Pinpoint the cell where the given text exists, returning its [X, Y] midpoint coordinate. 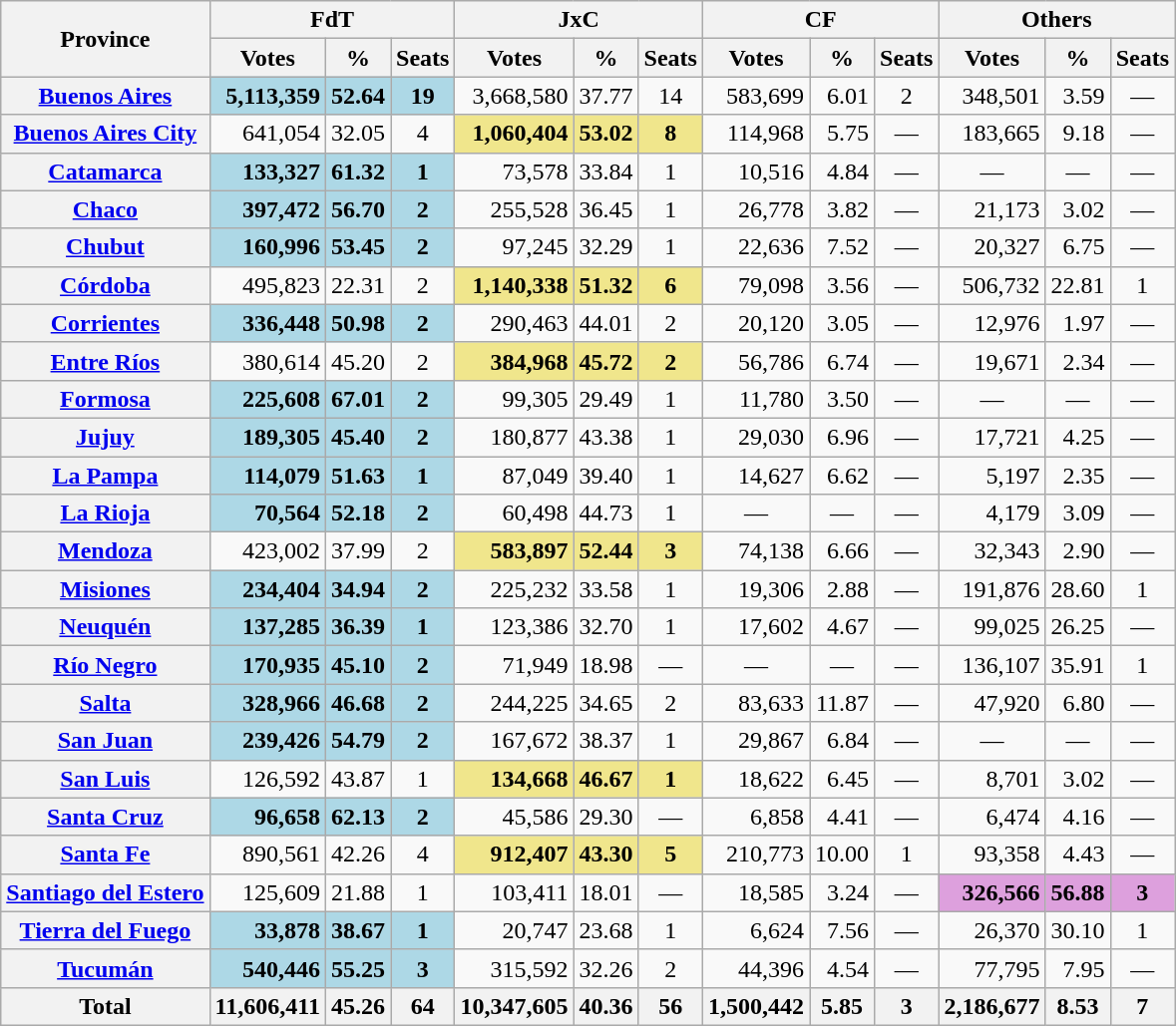
52.18 [357, 513]
52.44 [606, 551]
34.94 [357, 589]
1,060,404 [515, 134]
Tierra del Fuego [106, 930]
3.09 [1077, 513]
20,747 [515, 930]
45.26 [357, 1006]
Others [1057, 20]
14 [670, 96]
6.74 [842, 361]
6.75 [1077, 247]
326,566 [991, 892]
35.91 [1077, 665]
540,446 [267, 968]
3,668,580 [515, 96]
384,968 [515, 361]
Mendoza [106, 551]
7.56 [842, 930]
506,732 [991, 285]
18,622 [756, 779]
56.70 [357, 209]
Chubut [106, 247]
255,528 [515, 209]
Entre Ríos [106, 361]
54.79 [357, 741]
380,614 [267, 361]
97,245 [515, 247]
22.81 [1077, 285]
Tucumán [106, 968]
29,867 [756, 741]
137,285 [267, 627]
1,500,442 [756, 1006]
21,173 [991, 209]
6.62 [842, 476]
4.84 [842, 171]
60,498 [515, 513]
74,138 [756, 551]
348,501 [991, 96]
125,609 [267, 892]
Río Negro [106, 665]
2.90 [1077, 551]
70,564 [267, 513]
5.75 [842, 134]
7 [1142, 1006]
167,672 [515, 741]
Santa Fe [106, 855]
26,370 [991, 930]
29.30 [606, 817]
93,358 [991, 855]
11.87 [842, 703]
6.84 [842, 741]
6.01 [842, 96]
43.38 [606, 437]
423,002 [267, 551]
44.01 [606, 323]
36.39 [357, 627]
114,079 [267, 476]
6,474 [991, 817]
6.45 [842, 779]
56 [670, 1006]
53.45 [357, 247]
Misiones [106, 589]
3.05 [842, 323]
42.26 [357, 855]
22.31 [357, 285]
126,592 [267, 779]
56,786 [756, 361]
51.63 [357, 476]
33.84 [606, 171]
5 [670, 855]
50.98 [357, 323]
3.59 [1077, 96]
Buenos Aires City [106, 134]
3.82 [842, 209]
2.35 [1077, 476]
10,347,605 [515, 1006]
21.88 [357, 892]
36.45 [606, 209]
99,305 [515, 399]
53.02 [606, 134]
17,602 [756, 627]
77,795 [991, 968]
6 [670, 285]
6.66 [842, 551]
40.36 [606, 1006]
52.64 [357, 96]
180,877 [515, 437]
56.88 [1077, 892]
7.95 [1077, 968]
34.65 [606, 703]
10,516 [756, 171]
890,561 [267, 855]
Catamarca [106, 171]
19 [423, 96]
29,030 [756, 437]
133,327 [267, 171]
43.30 [606, 855]
62.13 [357, 817]
45.10 [357, 665]
87,049 [515, 476]
33.58 [606, 589]
9.18 [1077, 134]
39.40 [606, 476]
46.67 [606, 779]
495,823 [267, 285]
2.34 [1077, 361]
64 [423, 1006]
3.50 [842, 399]
Buenos Aires [106, 96]
8.53 [1077, 1006]
Total [106, 1006]
26.25 [1077, 627]
239,426 [267, 741]
45.40 [357, 437]
32.26 [606, 968]
641,054 [267, 134]
96,658 [267, 817]
San Luis [106, 779]
Province [106, 39]
Neuquén [106, 627]
114,968 [756, 134]
43.87 [357, 779]
11,606,411 [267, 1006]
123,386 [515, 627]
1.97 [1077, 323]
55.25 [357, 968]
4.54 [842, 968]
33,878 [267, 930]
290,463 [515, 323]
912,407 [515, 855]
7.52 [842, 247]
225,608 [267, 399]
5.85 [842, 1006]
79,098 [756, 285]
28.60 [1077, 589]
4.25 [1077, 437]
18.98 [606, 665]
Santa Cruz [106, 817]
20,327 [991, 247]
32.05 [357, 134]
32,343 [991, 551]
Corrientes [106, 323]
Jujuy [106, 437]
20,120 [756, 323]
Córdoba [106, 285]
183,665 [991, 134]
38.37 [606, 741]
8,701 [991, 779]
67.01 [357, 399]
JxC [579, 20]
583,897 [515, 551]
234,404 [267, 589]
4,179 [991, 513]
99,025 [991, 627]
46.68 [357, 703]
29.49 [606, 399]
4.43 [1077, 855]
71,949 [515, 665]
189,305 [267, 437]
4.67 [842, 627]
244,225 [515, 703]
61.32 [357, 171]
103,411 [515, 892]
5,113,359 [267, 96]
191,876 [991, 589]
397,472 [267, 209]
225,232 [515, 589]
18,585 [756, 892]
19,306 [756, 589]
10.00 [842, 855]
583,699 [756, 96]
23.68 [606, 930]
134,668 [515, 779]
45.20 [357, 361]
136,107 [991, 665]
Salta [106, 703]
73,578 [515, 171]
5,197 [991, 476]
3.56 [842, 285]
La Pampa [106, 476]
CF [820, 20]
Chaco [106, 209]
18.01 [606, 892]
328,966 [267, 703]
14,627 [756, 476]
3.24 [842, 892]
12,976 [991, 323]
44,396 [756, 968]
37.77 [606, 96]
30.10 [1077, 930]
37.99 [357, 551]
19,671 [991, 361]
83,633 [756, 703]
170,935 [267, 665]
45,586 [515, 817]
FdT [332, 20]
6,624 [756, 930]
Santiago del Estero [106, 892]
4.16 [1077, 817]
2.88 [842, 589]
32.70 [606, 627]
1,140,338 [515, 285]
26,778 [756, 209]
6,858 [756, 817]
336,448 [267, 323]
6.96 [842, 437]
51.32 [606, 285]
210,773 [756, 855]
11,780 [756, 399]
8 [670, 134]
315,592 [515, 968]
44.73 [606, 513]
38.67 [357, 930]
45.72 [606, 361]
160,996 [267, 247]
32.29 [606, 247]
47,920 [991, 703]
La Rioja [106, 513]
6.80 [1077, 703]
2,186,677 [991, 1006]
4.41 [842, 817]
San Juan [106, 741]
17,721 [991, 437]
22,636 [756, 247]
Formosa [106, 399]
